From the cell containing the given text, extract its center point as [x, y] coordinate. 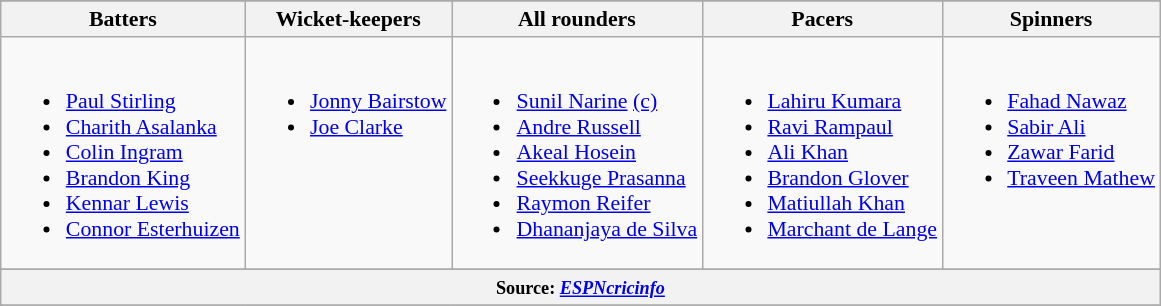
Sunil Narine (c) Andre Russell Akeal Hosein Seekkuge Prasanna Raymon Reifer Dhananjaya de Silva [578, 152]
Pacers [822, 18]
All rounders [578, 18]
Spinners [1051, 18]
Fahad Nawaz Sabir Ali Zawar Farid Traveen Mathew [1051, 152]
Wicket-keepers [348, 18]
Paul Stirling Charith Asalanka Colin Ingram Brandon King Kennar Lewis Connor Esterhuizen [123, 152]
Source: ESPNcricinfo [580, 286]
Batters [123, 18]
Jonny Bairstow Joe Clarke [348, 152]
Lahiru Kumara Ravi Rampaul Ali Khan Brandon Glover Matiullah Khan Marchant de Lange [822, 152]
